For the text-containing cell, return its midpoint in (x, y) coordinate format. 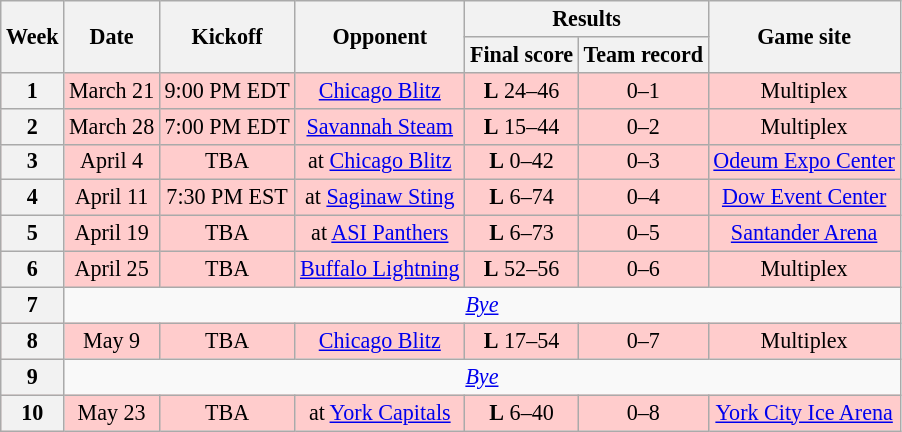
5 (32, 233)
0–6 (643, 269)
L 52–56 (522, 269)
Date (112, 36)
at Saginaw Sting (380, 198)
6 (32, 269)
0–8 (643, 412)
at Chicago Blitz (380, 162)
L 17–54 (522, 341)
Results (586, 18)
9 (32, 377)
Savannah Steam (380, 126)
Opponent (380, 36)
3 (32, 162)
May 23 (112, 412)
March 28 (112, 126)
7 (32, 305)
March 21 (112, 90)
L 15–44 (522, 126)
0–4 (643, 198)
0–2 (643, 126)
9:00 PM EDT (226, 90)
10 (32, 412)
Week (32, 36)
York City Ice Arena (804, 412)
Final score (522, 54)
Kickoff (226, 36)
8 (32, 341)
7:00 PM EDT (226, 126)
Dow Event Center (804, 198)
0–3 (643, 162)
0–5 (643, 233)
0–1 (643, 90)
4 (32, 198)
Buffalo Lightning (380, 269)
at York Capitals (380, 412)
April 25 (112, 269)
L 6–74 (522, 198)
7:30 PM EST (226, 198)
May 9 (112, 341)
2 (32, 126)
Game site (804, 36)
April 4 (112, 162)
L 6–73 (522, 233)
Santander Arena (804, 233)
L 6–40 (522, 412)
April 19 (112, 233)
April 11 (112, 198)
L 0–42 (522, 162)
at ASI Panthers (380, 233)
0–7 (643, 341)
L 24–46 (522, 90)
Odeum Expo Center (804, 162)
Team record (643, 54)
1 (32, 90)
